Find where the given text appears and provide that cell's center as (X, Y) coordinate. 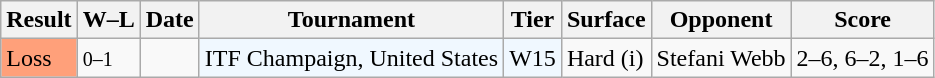
Result (39, 20)
Opponent (721, 20)
ITF Champaign, United States (351, 58)
Score (862, 20)
Loss (39, 58)
Date (170, 20)
2–6, 6–2, 1–6 (862, 58)
0–1 (108, 58)
Surface (606, 20)
Stefani Webb (721, 58)
Tier (533, 20)
W15 (533, 58)
W–L (108, 20)
Tournament (351, 20)
Hard (i) (606, 58)
